Return the (x, y) coordinate for the center point of the cell that contains the specified text.  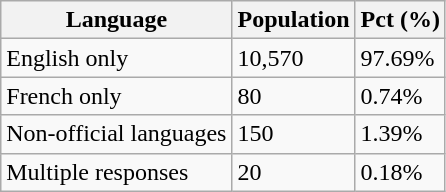
0.74% (400, 96)
10,570 (294, 58)
150 (294, 134)
Multiple responses (116, 172)
Pct (%) (400, 20)
Population (294, 20)
20 (294, 172)
1.39% (400, 134)
English only (116, 58)
Language (116, 20)
0.18% (400, 172)
97.69% (400, 58)
Non-official languages (116, 134)
French only (116, 96)
80 (294, 96)
